Return the [X, Y] coordinate for the center point of the cell that contains the specified text.  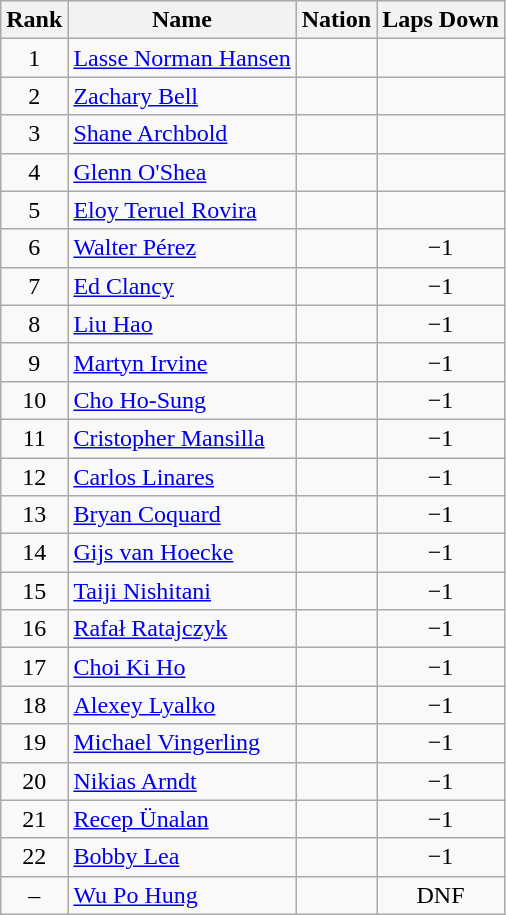
Lasse Norman Hansen [182, 58]
Michael Vingerling [182, 743]
17 [34, 667]
19 [34, 743]
10 [34, 400]
2 [34, 96]
Choi Ki Ho [182, 667]
Rank [34, 20]
Bryan Coquard [182, 515]
18 [34, 705]
Nation [336, 20]
1 [34, 58]
Laps Down [441, 20]
Martyn Irvine [182, 362]
3 [34, 134]
21 [34, 819]
8 [34, 324]
Bobby Lea [182, 857]
Liu Hao [182, 324]
Taiji Nishitani [182, 591]
Eloy Teruel Rovira [182, 210]
11 [34, 438]
13 [34, 515]
Gijs van Hoecke [182, 553]
15 [34, 591]
Ed Clancy [182, 286]
Recep Ünalan [182, 819]
Nikias Arndt [182, 781]
Name [182, 20]
22 [34, 857]
4 [34, 172]
7 [34, 286]
Cristopher Mansilla [182, 438]
Cho Ho-Sung [182, 400]
Walter Pérez [182, 248]
Alexey Lyalko [182, 705]
Rafał Ratajczyk [182, 629]
Shane Archbold [182, 134]
Carlos Linares [182, 477]
Wu Po Hung [182, 895]
12 [34, 477]
– [34, 895]
9 [34, 362]
5 [34, 210]
6 [34, 248]
14 [34, 553]
Zachary Bell [182, 96]
20 [34, 781]
DNF [441, 895]
16 [34, 629]
Glenn O'Shea [182, 172]
